For the text-containing cell, return its midpoint in (x, y) coordinate format. 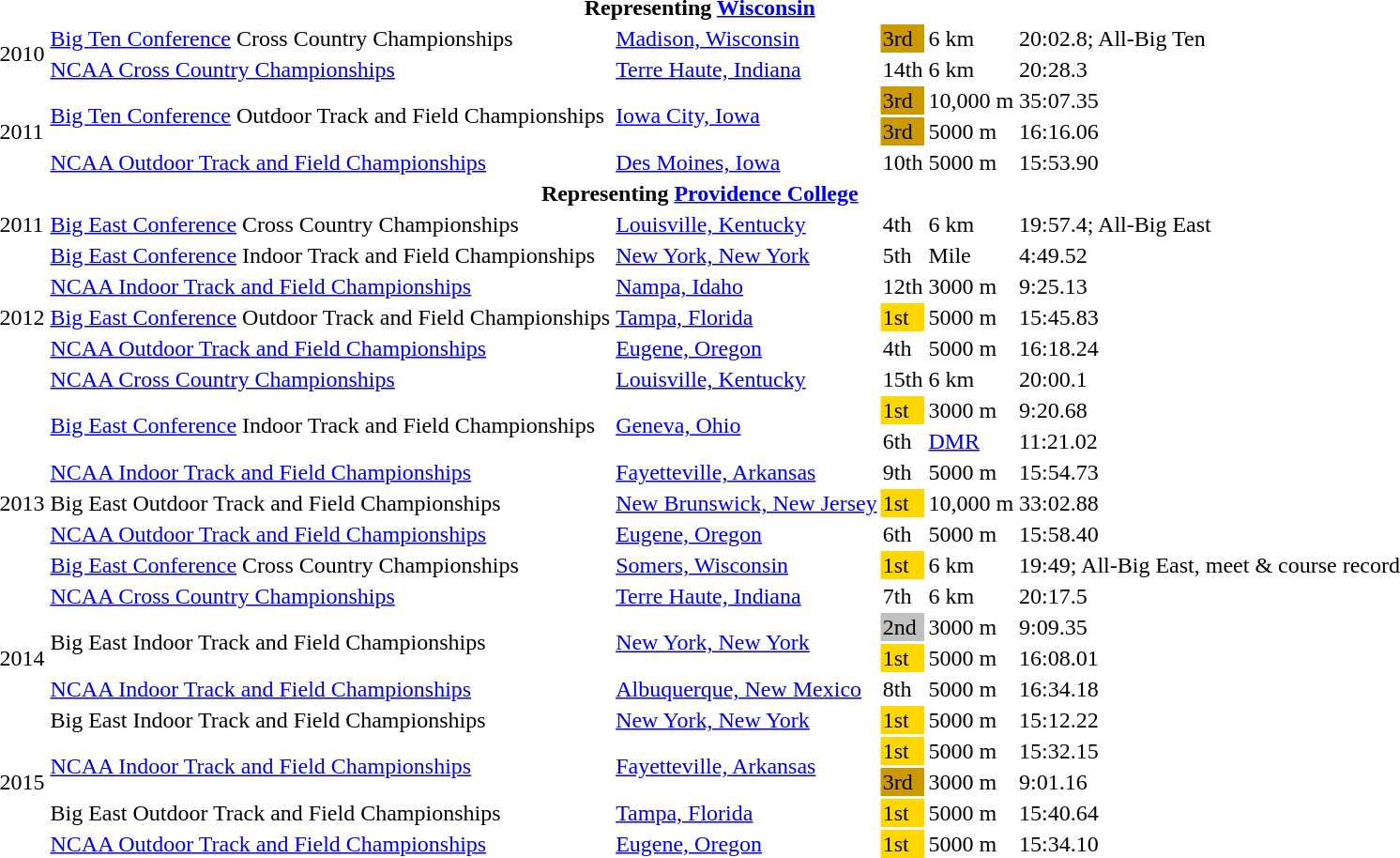
9th (903, 472)
Madison, Wisconsin (747, 38)
14th (903, 69)
Iowa City, Iowa (747, 116)
Des Moines, Iowa (747, 162)
7th (903, 596)
DMR (971, 441)
Big Ten Conference Cross Country Championships (330, 38)
Nampa, Idaho (747, 286)
Albuquerque, New Mexico (747, 689)
15th (903, 379)
5th (903, 255)
Big East Conference Outdoor Track and Field Championships (330, 317)
8th (903, 689)
Somers, Wisconsin (747, 565)
Geneva, Ohio (747, 426)
10th (903, 162)
Mile (971, 255)
Big Ten Conference Outdoor Track and Field Championships (330, 116)
New Brunswick, New Jersey (747, 503)
12th (903, 286)
2nd (903, 627)
